Provide the [X, Y] coordinate of the cell's center where the given text is located.  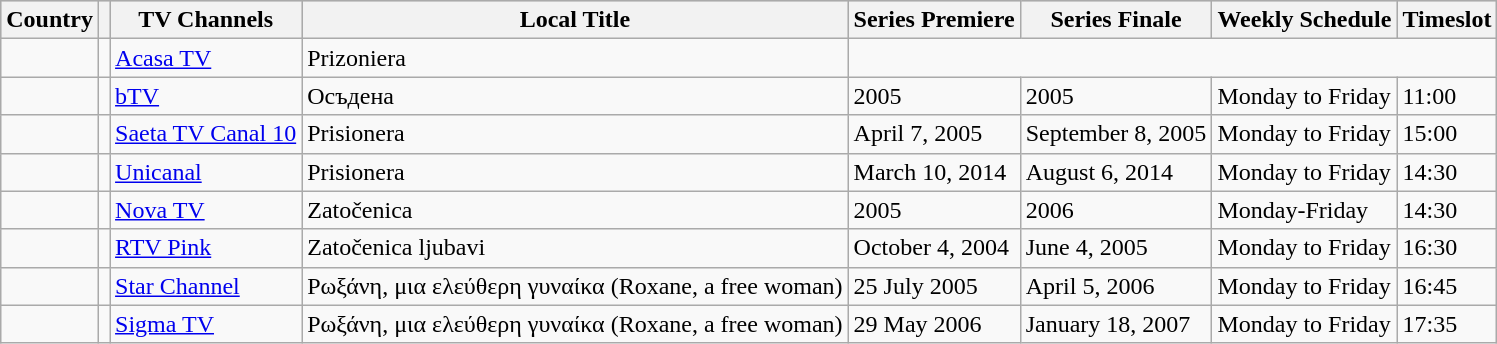
Local Title [575, 20]
2006 [1116, 210]
Weekly Schedule [1304, 20]
Monday-Friday [1304, 210]
Unicanal [206, 172]
Sigma TV [206, 324]
January 18, 2007 [1116, 324]
October 4, 2004 [934, 248]
RTV Pink [206, 248]
17:35 [1447, 324]
Timeslot [1447, 20]
Осъдена [575, 96]
11:00 [1447, 96]
Series Finale [1116, 20]
16:45 [1447, 286]
April 5, 2006 [1116, 286]
bTV [206, 96]
Nova TV [206, 210]
Acasa TV [206, 58]
Zatočenica [575, 210]
September 8, 2005 [1116, 134]
June 4, 2005 [1116, 248]
16:30 [1447, 248]
Series Premiere [934, 20]
15:00 [1447, 134]
29 May 2006 [934, 324]
Saeta TV Canal 10 [206, 134]
Country [50, 20]
25 July 2005 [934, 286]
Prizoniera [575, 58]
TV Channels [206, 20]
March 10, 2014 [934, 172]
August 6, 2014 [1116, 172]
Zatočenica ljubavi [575, 248]
Star Channel [206, 286]
April 7, 2005 [934, 134]
